Find where the given text appears and provide that cell's center as (x, y) coordinate. 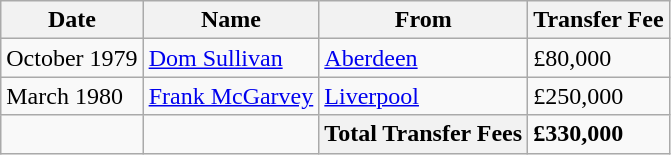
Liverpool (424, 96)
Name (231, 20)
October 1979 (72, 58)
£80,000 (598, 58)
£330,000 (598, 134)
£250,000 (598, 96)
Aberdeen (424, 58)
From (424, 20)
Transfer Fee (598, 20)
March 1980 (72, 96)
Dom Sullivan (231, 58)
Date (72, 20)
Total Transfer Fees (424, 134)
Frank McGarvey (231, 96)
